Locate the cell with the specified text and output its [X, Y] center coordinate. 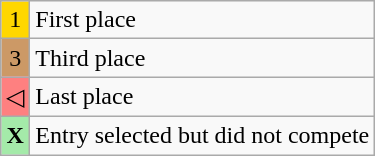
Entry selected but did not compete [202, 135]
3 [16, 58]
X [16, 135]
Third place [202, 58]
◁ [16, 97]
Last place [202, 97]
1 [16, 20]
First place [202, 20]
